Capture the cell that displays the provided text and extract its [x, y] central coordinate. 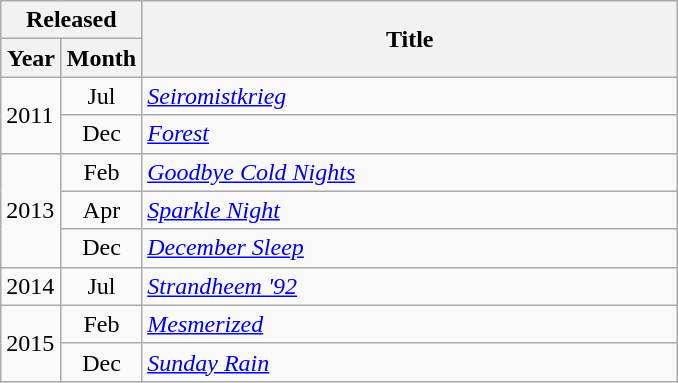
Released [72, 20]
Strandheem '92 [410, 286]
2014 [32, 286]
Forest [410, 134]
Sparkle Night [410, 210]
Mesmerized [410, 324]
2011 [32, 115]
Goodbye Cold Nights [410, 172]
Sunday Rain [410, 362]
2015 [32, 343]
Year [32, 58]
Seiromistkrieg [410, 96]
Title [410, 39]
2013 [32, 210]
Apr [101, 210]
Month [101, 58]
December Sleep [410, 248]
